Detect which cell encompasses the target text, then output its [X, Y] center coordinate. 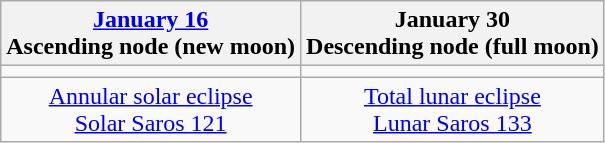
January 16Ascending node (new moon) [151, 34]
January 30Descending node (full moon) [453, 34]
Annular solar eclipseSolar Saros 121 [151, 110]
Total lunar eclipseLunar Saros 133 [453, 110]
